For the text-containing cell, return its midpoint in (X, Y) coordinate format. 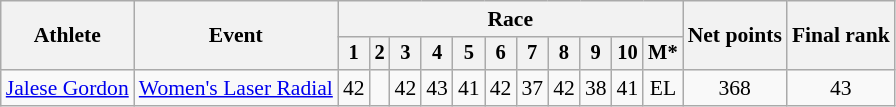
M* (662, 54)
Net points (735, 36)
10 (628, 54)
2 (380, 54)
368 (735, 88)
6 (501, 54)
9 (596, 54)
Jalese Gordon (68, 88)
Final rank (841, 36)
Event (236, 36)
3 (406, 54)
4 (437, 54)
Athlete (68, 36)
37 (532, 88)
8 (564, 54)
1 (354, 54)
38 (596, 88)
5 (469, 54)
Race (510, 19)
EL (662, 88)
7 (532, 54)
Women's Laser Radial (236, 88)
